Extract the [X, Y] coordinate from the center of the cell holding the provided text.  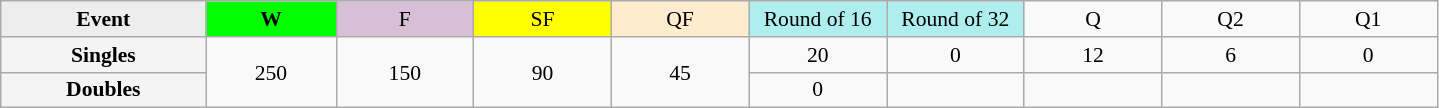
Q2 [1231, 19]
90 [543, 72]
45 [680, 72]
Singles [104, 55]
20 [818, 55]
Event [104, 19]
QF [680, 19]
Q [1093, 19]
F [405, 19]
12 [1093, 55]
W [271, 19]
6 [1231, 55]
Round of 32 [955, 19]
Round of 16 [818, 19]
Doubles [104, 90]
250 [271, 72]
SF [543, 19]
Q1 [1368, 19]
150 [405, 72]
